Extract the (X, Y) coordinate from the center of the cell holding the provided text.  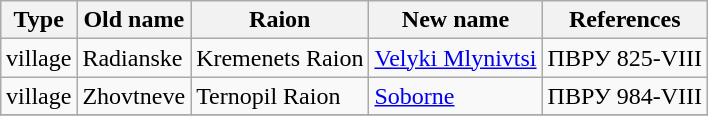
Old name (134, 20)
New name (456, 20)
Raion (280, 20)
Velyki Mlynivtsi (456, 58)
Soborne (456, 96)
ПВРУ 984-VIII (624, 96)
References (624, 20)
Kremenets Raion (280, 58)
Radianske (134, 58)
Zhovtneve (134, 96)
Ternopil Raion (280, 96)
Type (39, 20)
ПВРУ 825-VIII (624, 58)
